Provide the (x, y) coordinate of the cell's center where the given text is located.  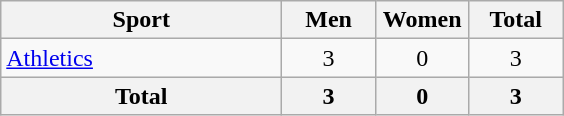
Sport (142, 20)
Women (422, 20)
Men (329, 20)
Athletics (142, 58)
